From the cell containing the given text, extract its center point as [X, Y] coordinate. 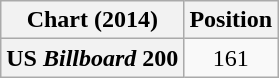
Position [231, 20]
US Billboard 200 [92, 58]
Chart (2014) [92, 20]
161 [231, 58]
